Search for the cell housing the specified text and yield its (X, Y) center coordinate. 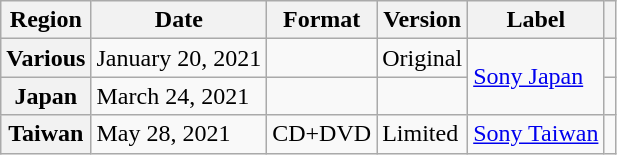
Limited (422, 134)
Taiwan (46, 134)
Label (536, 20)
Date (179, 20)
Japan (46, 96)
Sony Taiwan (536, 134)
March 24, 2021 (179, 96)
CD+DVD (322, 134)
Version (422, 20)
January 20, 2021 (179, 58)
Sony Japan (536, 77)
Original (422, 58)
May 28, 2021 (179, 134)
Region (46, 20)
Format (322, 20)
Various (46, 58)
